Return (X, Y) of the center of cell containing provided text 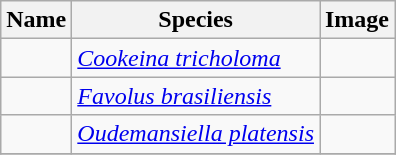
Species (196, 20)
Cookeina tricholoma (196, 58)
Oudemansiella platensis (196, 134)
Favolus brasiliensis (196, 96)
Image (358, 20)
Name (36, 20)
